Extract the [X, Y] coordinate from the center of the cell holding the provided text.  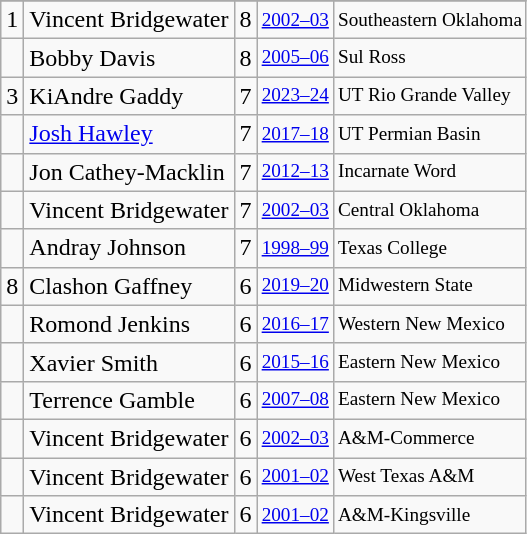
Western New Mexico [430, 324]
Midwestern State [430, 286]
Bobby Davis [129, 58]
3 [12, 96]
Incarnate Word [430, 172]
2019–20 [295, 286]
Xavier Smith [129, 362]
Terrence Gamble [129, 400]
KiAndre Gaddy [129, 96]
Central Oklahoma [430, 210]
2005–06 [295, 58]
Andray Johnson [129, 248]
Southeastern Oklahoma [430, 20]
A&M-Kingsville [430, 515]
2012–13 [295, 172]
UT Permian Basin [430, 134]
UT Rio Grande Valley [430, 96]
Texas College [430, 248]
West Texas A&M [430, 477]
2007–08 [295, 400]
Romond Jenkins [129, 324]
1998–99 [295, 248]
2023–24 [295, 96]
Josh Hawley [129, 134]
2017–18 [295, 134]
Sul Ross [430, 58]
A&M-Commerce [430, 438]
2015–16 [295, 362]
1 [12, 20]
Clashon Gaffney [129, 286]
2016–17 [295, 324]
Jon Cathey-Macklin [129, 172]
